Search for the cell housing the specified text and yield its (X, Y) center coordinate. 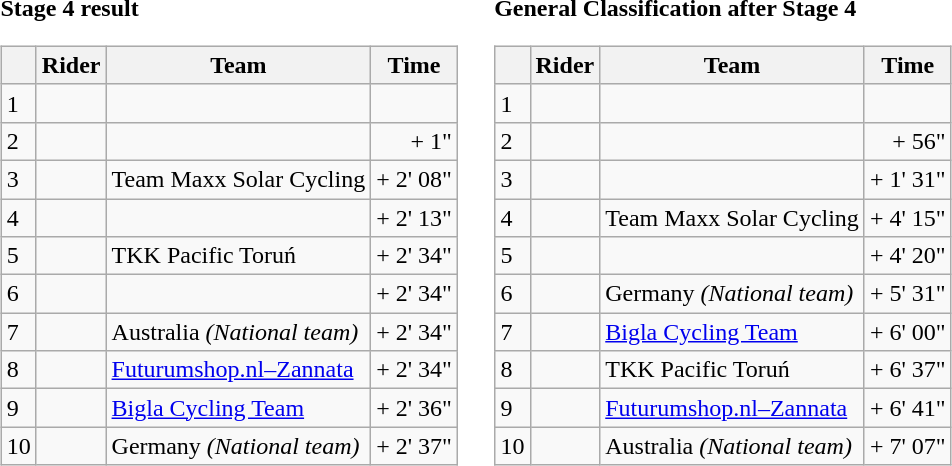
+ 6' 00" (908, 332)
+ 1' 31" (908, 179)
+ 6' 37" (908, 370)
+ 2' 13" (414, 217)
+ 2' 37" (414, 446)
+ 2' 36" (414, 408)
+ 56" (908, 141)
+ 6' 41" (908, 408)
+ 4' 15" (908, 217)
+ 1" (414, 141)
+ 5' 31" (908, 294)
+ 2' 08" (414, 179)
+ 7' 07" (908, 446)
+ 4' 20" (908, 256)
